Search for the cell housing the specified text and yield its [x, y] center coordinate. 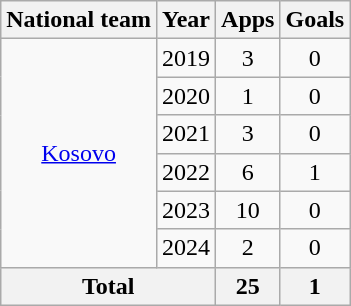
National team [79, 20]
2024 [186, 248]
Year [186, 20]
2019 [186, 58]
2022 [186, 172]
Apps [248, 20]
2020 [186, 96]
10 [248, 210]
6 [248, 172]
2021 [186, 134]
2023 [186, 210]
Kosovo [79, 153]
Total [108, 286]
Goals [315, 20]
25 [248, 286]
2 [248, 248]
